From the cell containing the given text, extract its center point as [X, Y] coordinate. 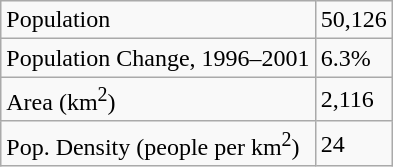
50,126 [354, 20]
2,116 [354, 100]
24 [354, 144]
Pop. Density (people per km2) [158, 144]
Population Change, 1996–2001 [158, 58]
Area (km2) [158, 100]
Population [158, 20]
6.3% [354, 58]
